Provide the [x, y] coordinate of the cell's center where the given text is located.  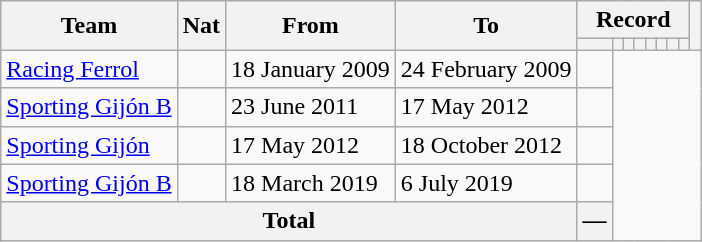
From [311, 26]
18 October 2012 [486, 145]
18 March 2019 [311, 183]
Team [89, 26]
Nat [201, 26]
Record [633, 20]
To [486, 26]
6 July 2019 [486, 183]
18 January 2009 [311, 69]
24 February 2009 [486, 69]
Sporting Gijón [89, 145]
Racing Ferrol [89, 69]
Total [289, 221]
— [594, 221]
23 June 2011 [311, 107]
